Return the [X, Y] coordinate for the center point of the cell that contains the specified text.  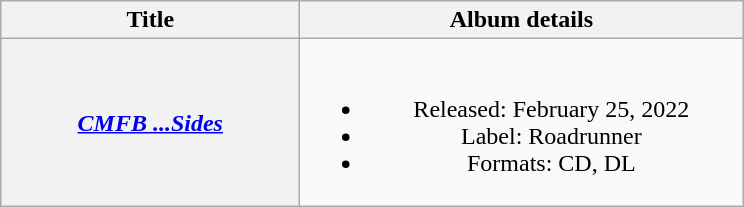
Title [150, 20]
Released: February 25, 2022Label: RoadrunnerFormats: CD, DL [522, 122]
Album details [522, 20]
CMFB ...Sides [150, 122]
